Return (X, Y) of the center of cell containing provided text 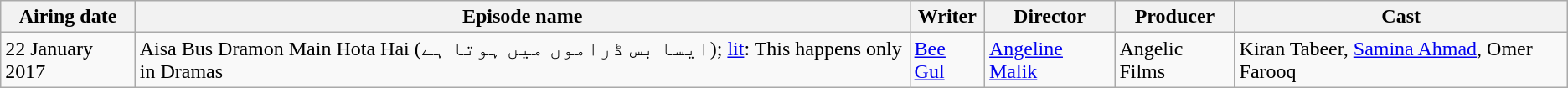
Angeline Malik (1049, 60)
Angelic Films (1174, 60)
Director (1049, 17)
Episode name (523, 17)
Aisa Bus Dramon Main Hota Hai (ایسا بس ڈراموں میں ہوتا ہے); lit: This happens only in Dramas (523, 60)
Kiran Tabeer, Samina Ahmad, Omer Farooq (1400, 60)
Airing date (68, 17)
Writer (946, 17)
Cast (1400, 17)
Bee Gul (946, 60)
Producer (1174, 17)
22 January 2017 (68, 60)
